Find where the given text appears and provide that cell's center as (X, Y) coordinate. 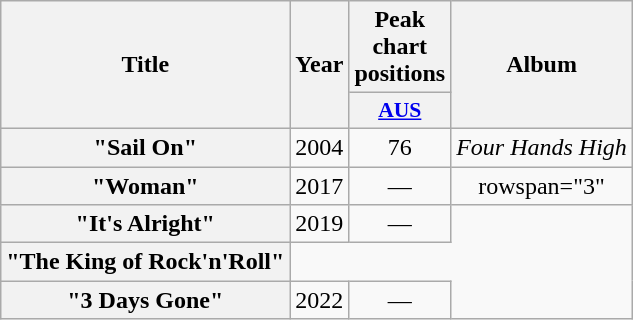
2019 (320, 224)
2022 (320, 300)
"3 Days Gone" (146, 300)
AUS (400, 111)
Year (320, 65)
Four Hands High (542, 147)
"It's Alright" (146, 224)
Peak chart positions (400, 47)
2004 (320, 147)
2017 (320, 185)
Title (146, 65)
rowspan="3" (542, 185)
76 (400, 147)
Album (542, 65)
"Sail On" (146, 147)
"Woman" (146, 185)
"The King of Rock'n'Roll" (146, 262)
